Find where the given text appears and provide that cell's center as [X, Y] coordinate. 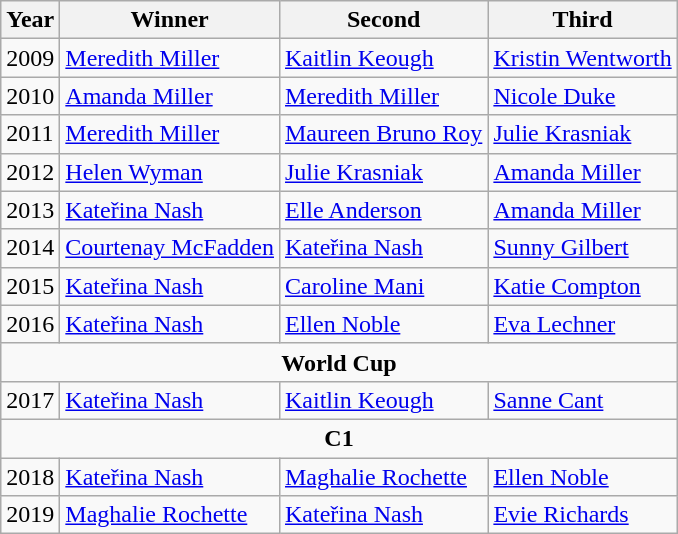
2014 [30, 248]
2009 [30, 58]
Evie Richards [582, 515]
Year [30, 20]
2016 [30, 324]
Second [383, 20]
Maureen Bruno Roy [383, 134]
Kristin Wentworth [582, 58]
Eva Lechner [582, 324]
Third [582, 20]
Nicole Duke [582, 96]
2017 [30, 400]
2013 [30, 210]
2015 [30, 286]
Caroline Mani [383, 286]
2019 [30, 515]
Courtenay McFadden [170, 248]
C1 [339, 438]
Sanne Cant [582, 400]
Winner [170, 20]
Sunny Gilbert [582, 248]
Katie Compton [582, 286]
2010 [30, 96]
Elle Anderson [383, 210]
2018 [30, 477]
Helen Wyman [170, 172]
2012 [30, 172]
World Cup [339, 362]
2011 [30, 134]
